Find where the given text appears and provide that cell's center as [x, y] coordinate. 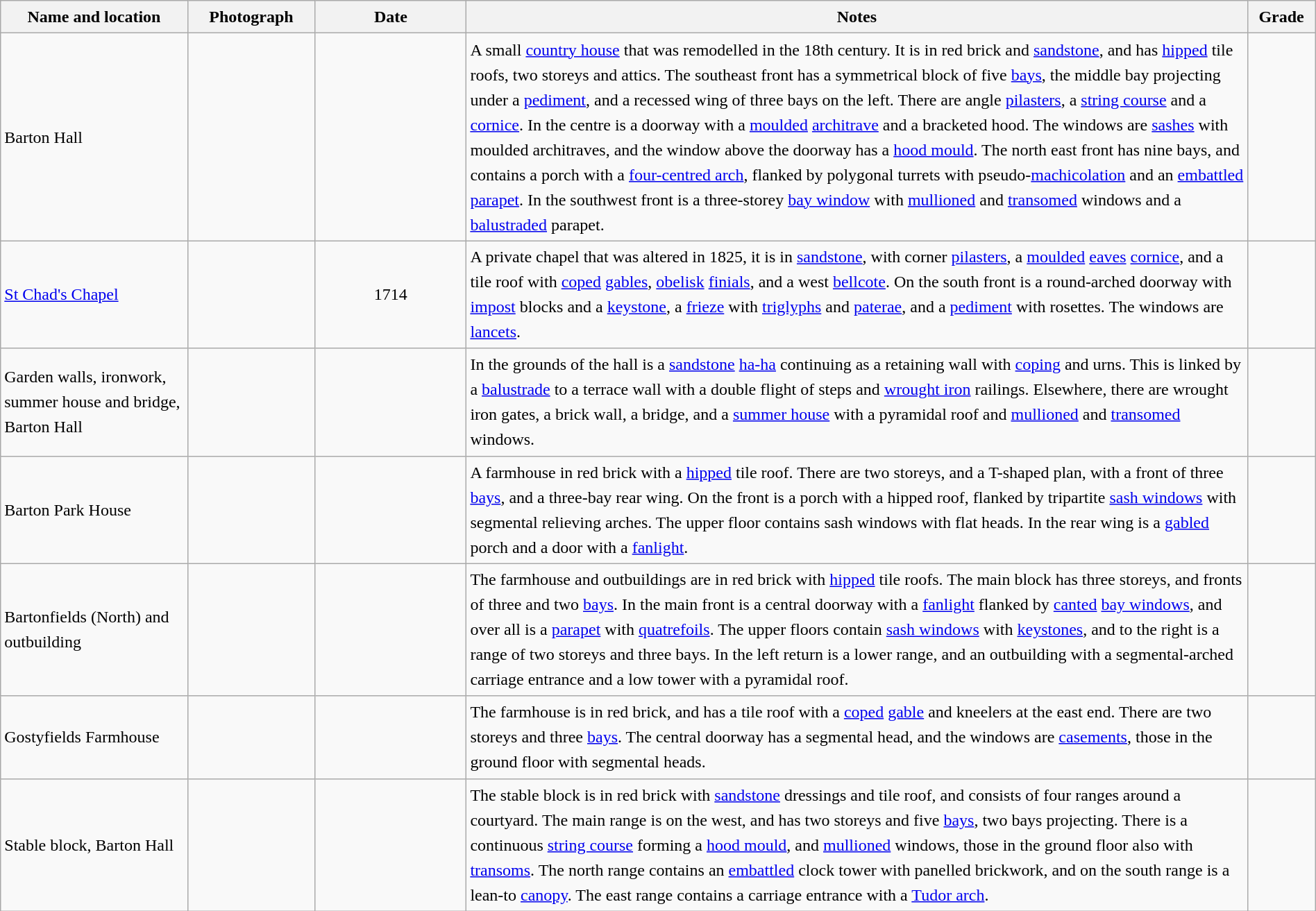
Barton Park House [94, 509]
Photograph [251, 17]
Name and location [94, 17]
Gostyfields Farmhouse [94, 737]
Date [391, 17]
1714 [391, 294]
Barton Hall [94, 137]
St Chad's Chapel [94, 294]
Bartonfields (North) and outbuilding [94, 630]
Grade [1281, 17]
Notes [857, 17]
Garden walls, ironwork, summer house and bridge, Barton Hall [94, 402]
Stable block, Barton Hall [94, 845]
